Search for the cell housing the specified text and yield its (x, y) center coordinate. 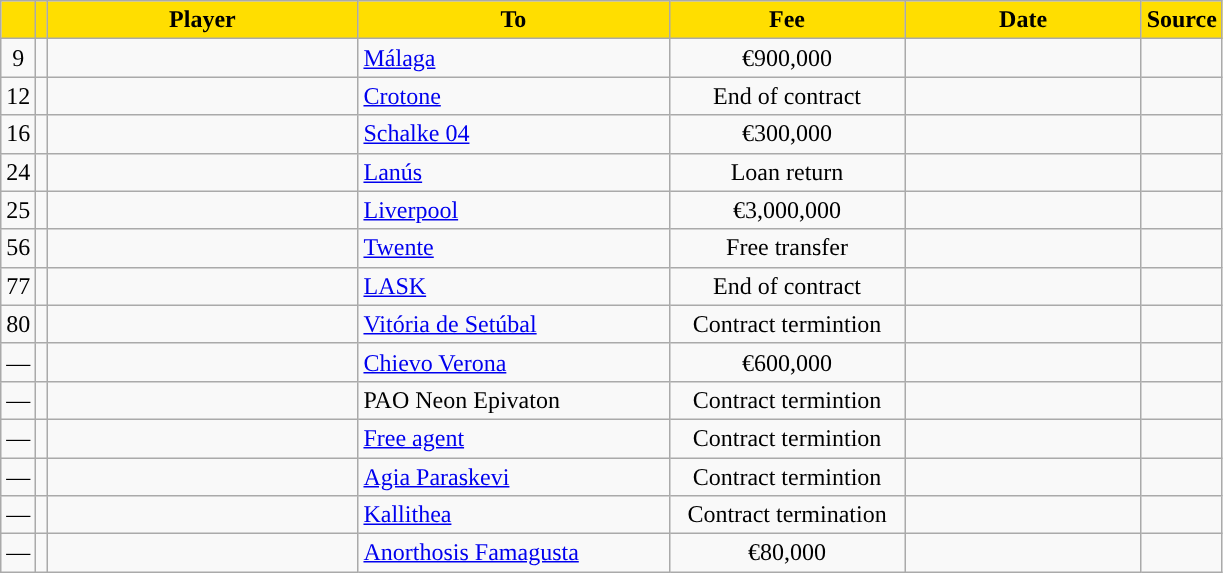
Anorthosis Famagusta (514, 553)
Free agent (514, 438)
Vitória de Setúbal (514, 324)
12 (18, 96)
LASK (514, 286)
9 (18, 58)
Liverpool (514, 210)
Contract termination (787, 515)
PAO Neon Epivaton (514, 400)
Player (202, 20)
Twente (514, 248)
€300,000 (787, 134)
€3,000,000 (787, 210)
Agia Paraskevi (514, 477)
Loan return (787, 172)
24 (18, 172)
56 (18, 248)
Málaga (514, 58)
Free transfer (787, 248)
Crotone (514, 96)
25 (18, 210)
80 (18, 324)
Source (1182, 20)
16 (18, 134)
€80,000 (787, 553)
77 (18, 286)
Fee (787, 20)
To (514, 20)
Lanús (514, 172)
Kallithea (514, 515)
Schalke 04 (514, 134)
€600,000 (787, 362)
€900,000 (787, 58)
Chievo Verona (514, 362)
Date (1023, 20)
